Search for the cell housing the specified text and yield its (x, y) center coordinate. 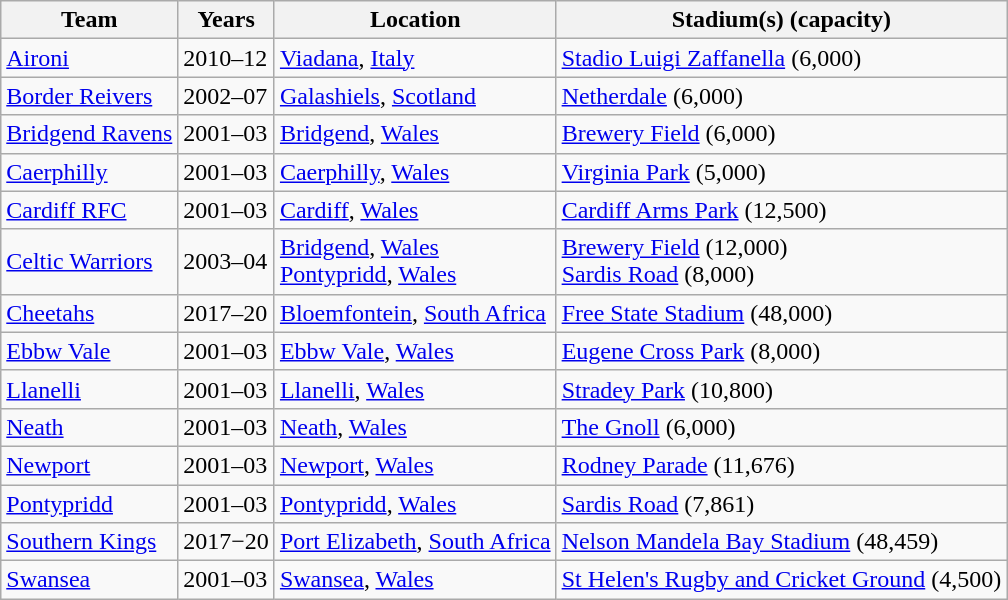
2003–04 (226, 262)
Stradey Park (10,800) (782, 389)
Bloemfontein, South Africa (415, 313)
Eugene Cross Park (8,000) (782, 351)
Brewery Field (6,000) (782, 134)
Location (415, 20)
Border Reivers (90, 96)
Team (90, 20)
Swansea, Wales (415, 580)
Bridgend, Wales (415, 134)
Bridgend Ravens (90, 134)
Cheetahs (90, 313)
St Helen's Rugby and Cricket Ground (4,500) (782, 580)
Pontypridd (90, 503)
Stadium(s) (capacity) (782, 20)
Galashiels, Scotland (415, 96)
2017–20 (226, 313)
Newport (90, 465)
Cardiff Arms Park (12,500) (782, 210)
Caerphilly, Wales (415, 172)
Brewery Field (12,000)Sardis Road (8,000) (782, 262)
Sardis Road (7,861) (782, 503)
The Gnoll (6,000) (782, 427)
Rodney Parade (11,676) (782, 465)
Virginia Park (5,000) (782, 172)
Ebbw Vale (90, 351)
2017−20 (226, 542)
Neath, Wales (415, 427)
Llanelli, Wales (415, 389)
Nelson Mandela Bay Stadium (48,459) (782, 542)
Stadio Luigi Zaffanella (6,000) (782, 58)
Neath (90, 427)
Pontypridd, Wales (415, 503)
Newport, Wales (415, 465)
Llanelli (90, 389)
Years (226, 20)
Ebbw Vale, Wales (415, 351)
Celtic Warriors (90, 262)
Bridgend, WalesPontypridd, Wales (415, 262)
Cardiff RFC (90, 210)
Swansea (90, 580)
Netherdale (6,000) (782, 96)
2010–12 (226, 58)
Southern Kings (90, 542)
Caerphilly (90, 172)
Viadana, Italy (415, 58)
Free State Stadium (48,000) (782, 313)
Port Elizabeth, South Africa (415, 542)
Aironi (90, 58)
Cardiff, Wales (415, 210)
2002–07 (226, 96)
